Capture the cell that displays the provided text and extract its (x, y) central coordinate. 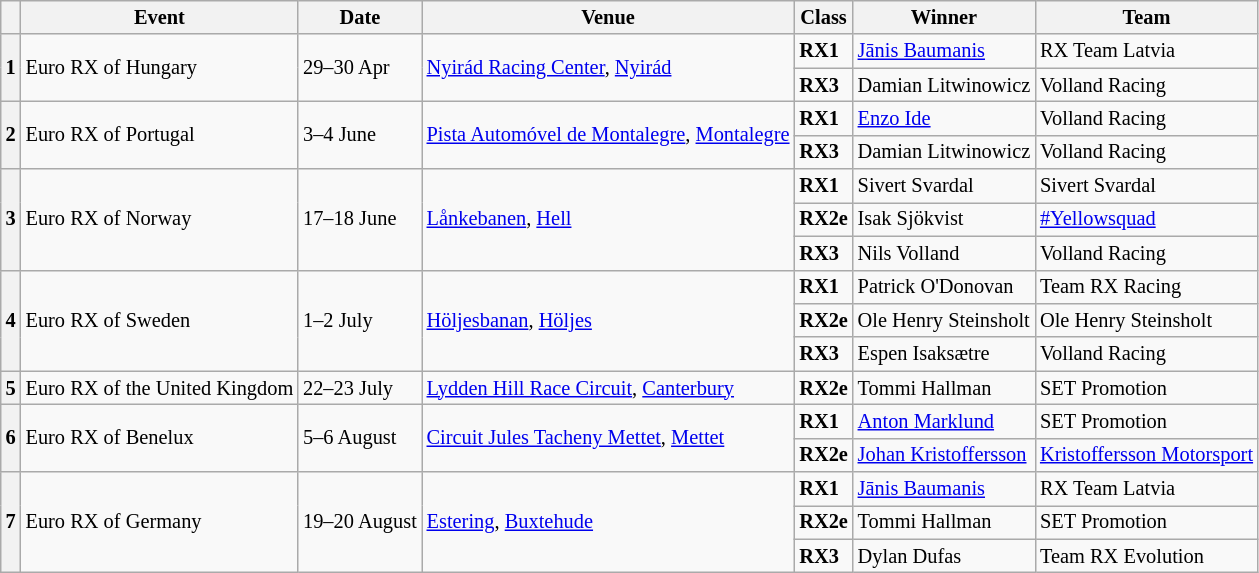
Event (160, 17)
Johan Kristoffersson (944, 455)
Enzo Ide (944, 118)
Pista Automóvel de Montalegre, Montalegre (608, 134)
Nyirád Racing Center, Nyirád (608, 68)
Dylan Dufas (944, 556)
Venue (608, 17)
3–4 June (360, 134)
2 (11, 134)
Estering, Buxtehude (608, 522)
Euro RX of Norway (160, 220)
29–30 Apr (360, 68)
1 (11, 68)
22–23 July (360, 388)
Patrick O'Donovan (944, 287)
Espen Isaksætre (944, 354)
Euro RX of Sweden (160, 320)
4 (11, 320)
Nils Volland (944, 253)
Class (823, 17)
#Yellowsquad (1146, 219)
Euro RX of Germany (160, 522)
Anton Marklund (944, 421)
Isak Sjökvist (944, 219)
Höljesbanan, Höljes (608, 320)
7 (11, 522)
Euro RX of Portugal (160, 134)
Euro RX of Hungary (160, 68)
Team RX Racing (1146, 287)
17–18 June (360, 220)
Lånkebanen, Hell (608, 220)
3 (11, 220)
5 (11, 388)
Date (360, 17)
Euro RX of Benelux (160, 438)
1–2 July (360, 320)
6 (11, 438)
Lydden Hill Race Circuit, Canterbury (608, 388)
Euro RX of the United Kingdom (160, 388)
5–6 August (360, 438)
Winner (944, 17)
19–20 August (360, 522)
Kristoffersson Motorsport (1146, 455)
Team RX Evolution (1146, 556)
Circuit Jules Tacheny Mettet, Mettet (608, 438)
Team (1146, 17)
